Identify which cell holds the provided text, then report its [X, Y] central coordinate. 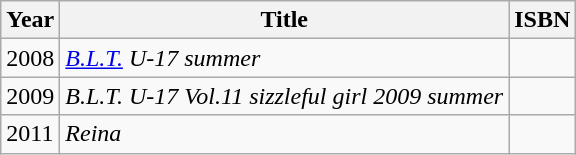
Title [284, 20]
B.L.T. U-17 summer [284, 58]
Year [30, 20]
2011 [30, 134]
2009 [30, 96]
ISBN [542, 20]
Reina [284, 134]
B.L.T. U-17 Vol.11 sizzleful girl 2009 summer [284, 96]
2008 [30, 58]
